For the text-containing cell, return its midpoint in (X, Y) coordinate format. 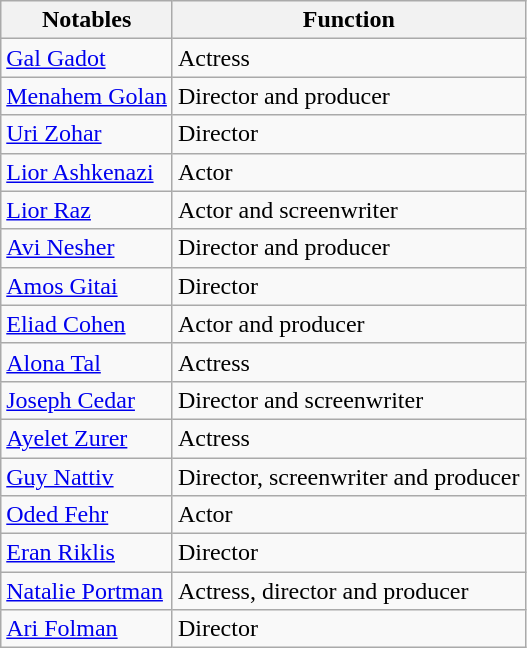
Function (348, 20)
Notables (87, 20)
Ari Folman (87, 629)
Ayelet Zurer (87, 438)
Director and screenwriter (348, 400)
Menahem Golan (87, 96)
Actor and screenwriter (348, 210)
Natalie Portman (87, 591)
Eliad Cohen (87, 324)
Actor and producer (348, 324)
Guy Nattiv (87, 477)
Lior Ashkenazi (87, 172)
Eran Riklis (87, 553)
Oded Fehr (87, 515)
Joseph Cedar (87, 400)
Lior Raz (87, 210)
Uri Zohar (87, 134)
Director, screenwriter and producer (348, 477)
Avi Nesher (87, 248)
Actress, director and producer (348, 591)
Gal Gadot (87, 58)
Alona Tal (87, 362)
Amos Gitai (87, 286)
